Pinpoint the cell where the given text exists, returning its [x, y] midpoint coordinate. 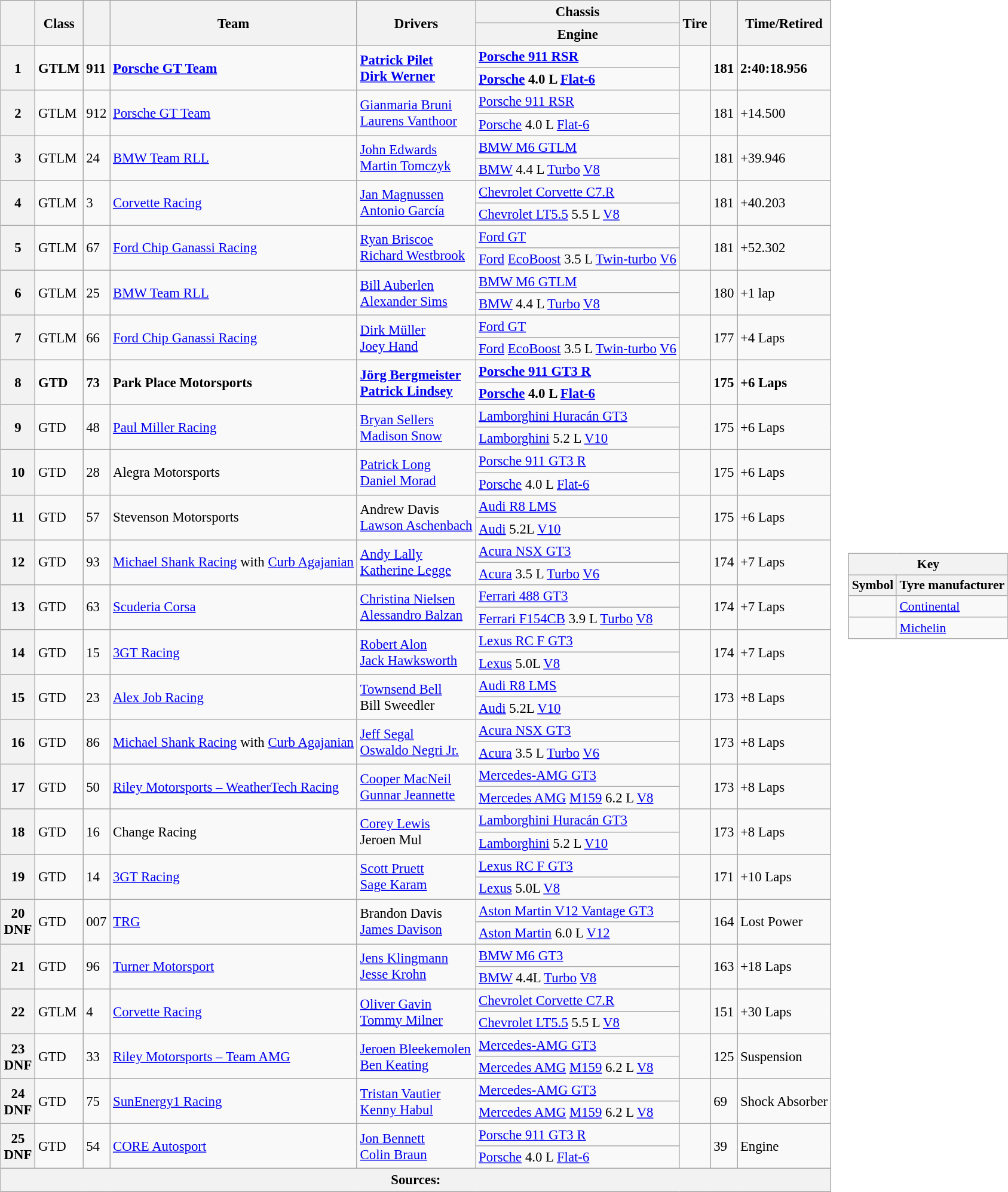
24 [97, 158]
+52.302 [784, 247]
Alegra Motorsports [234, 472]
John Edwards Martin Tomczyk [416, 158]
+14.500 [784, 112]
Paul Miller Racing [234, 428]
Aston Martin V12 Vantage GT3 [578, 911]
12 [18, 562]
+40.203 [784, 203]
Riley Motorsports – Team AMG [234, 1056]
Jon Bennett Colin Braun [416, 1146]
163 [724, 967]
Tyre manufacturer [952, 586]
13 [18, 607]
+39.946 [784, 158]
28 [97, 472]
Bill Auberlen Alexander Sims [416, 293]
Oliver Gavin Tommy Milner [416, 1011]
Alex Job Racing [234, 697]
Park Place Motorsports [234, 382]
73 [97, 382]
164 [724, 921]
Patrick Pilet Dirk Werner [416, 68]
63 [97, 607]
Turner Motorsport [234, 967]
Suspension [784, 1056]
Andrew Davis Lawson Aschenbach [416, 517]
Symbol [873, 586]
SunEnergy1 Racing [234, 1102]
20DNF [18, 921]
Jeff Segal Oswaldo Negri Jr. [416, 742]
2 [18, 112]
25 [97, 293]
Team [234, 23]
BMW 4.4L Turbo V8 [578, 978]
18 [18, 832]
Continental [952, 606]
17 [18, 786]
93 [97, 562]
Ferrari F154CB 3.9 L Turbo V8 [578, 618]
33 [97, 1056]
Ferrari 488 GT3 [578, 596]
Sources: [416, 1180]
Ryan Briscoe Richard Westbrook [416, 247]
Stevenson Motorsports [234, 517]
Dirk Müller Joey Hand [416, 337]
57 [97, 517]
Christina Nielsen Alessandro Balzan [416, 607]
BMW M6 GT3 [578, 955]
+30 Laps [784, 1011]
6 [18, 293]
Brandon Davis James Davison [416, 921]
54 [97, 1146]
Townsend Bell Bill Sweedler [416, 697]
Robert Alon Jack Hawksworth [416, 652]
+4 Laps [784, 337]
911 [97, 68]
2:40:18.956 [784, 68]
125 [724, 1056]
1 [18, 68]
Tire [695, 23]
Lost Power [784, 921]
+1 lap [784, 293]
5 [18, 247]
9 [18, 428]
8 [18, 382]
+10 Laps [784, 877]
86 [97, 742]
39 [724, 1146]
48 [97, 428]
Key [929, 564]
180 [724, 293]
Corey Lewis Jeroen Mul [416, 832]
66 [97, 337]
7 [18, 337]
007 [97, 921]
Cooper MacNeil Gunnar Jeannette [416, 786]
10 [18, 472]
23DNF [18, 1056]
Drivers [416, 23]
Aston Martin 6.0 L V12 [578, 933]
Shock Absorber [784, 1102]
Jörg Bergmeister Patrick Lindsey [416, 382]
Bryan Sellers Madison Snow [416, 428]
912 [97, 112]
23 [97, 697]
22 [18, 1011]
96 [97, 967]
+18 Laps [784, 967]
Time/Retired [784, 23]
Scuderia Corsa [234, 607]
Change Racing [234, 832]
Scott Pruett Sage Karam [416, 877]
Class [59, 23]
Jan Magnussen Antonio García [416, 203]
75 [97, 1102]
Gianmaria Bruni Laurens Vanthoor [416, 112]
Jeroen Bleekemolen Ben Keating [416, 1056]
Chassis [578, 12]
Riley Motorsports – WeatherTech Racing [234, 786]
Patrick Long Daniel Morad [416, 472]
19 [18, 877]
21 [18, 967]
151 [724, 1011]
25DNF [18, 1146]
67 [97, 247]
Michelin [952, 628]
11 [18, 517]
171 [724, 877]
50 [97, 786]
Andy Lally Katherine Legge [416, 562]
CORE Autosport [234, 1146]
24DNF [18, 1102]
TRG [234, 921]
177 [724, 337]
69 [724, 1102]
Jens Klingmann Jesse Krohn [416, 967]
Tristan Vautier Kenny Habul [416, 1102]
